Locate the cell with the specified text and output its [x, y] center coordinate. 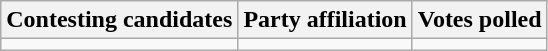
Party affiliation [325, 20]
Votes polled [480, 20]
Contesting candidates [120, 20]
